Return the (x, y) coordinate for the center point of the cell that contains the specified text.  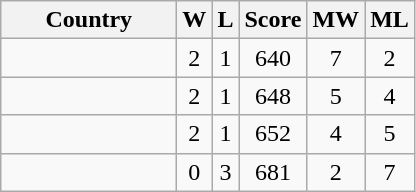
MW (336, 20)
L (226, 20)
681 (273, 172)
ML (390, 20)
640 (273, 58)
W (194, 20)
3 (226, 172)
648 (273, 96)
0 (194, 172)
Country (89, 20)
Score (273, 20)
652 (273, 134)
